Find where the given text appears and provide that cell's center as (x, y) coordinate. 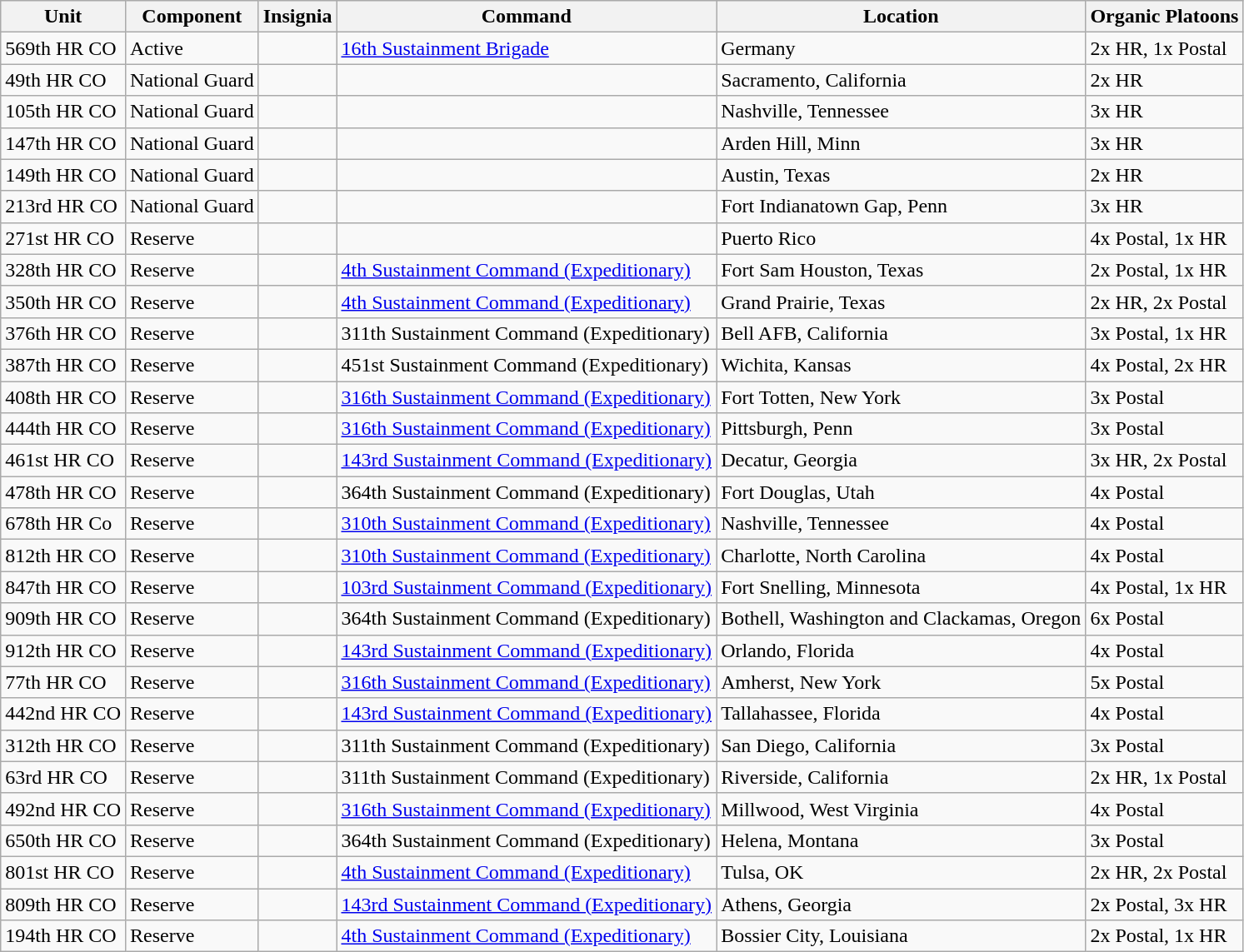
49th HR CO (63, 80)
Charlotte, North Carolina (902, 556)
492nd HR CO (63, 809)
Germany (902, 48)
408th HR CO (63, 397)
Athens, Georgia (902, 904)
Organic Platoons (1165, 17)
Component (192, 17)
Fort Douglas, Utah (902, 492)
Unit (63, 17)
809th HR CO (63, 904)
Sacramento, California (902, 80)
478th HR CO (63, 492)
6x Postal (1165, 619)
Orlando, Florida (902, 650)
Fort Sam Houston, Texas (902, 270)
Millwood, West Virginia (902, 809)
Fort Indianatown Gap, Penn (902, 207)
3x Postal, 1x HR (1165, 333)
569th HR CO (63, 48)
149th HR CO (63, 175)
63rd HR CO (63, 777)
Fort Totten, New York (902, 397)
Insignia (297, 17)
103rd Sustainment Command (Expeditionary) (527, 587)
105th HR CO (63, 112)
Helena, Montana (902, 840)
650th HR CO (63, 840)
801st HR CO (63, 872)
451st Sustainment Command (Expeditionary) (527, 365)
194th HR CO (63, 936)
77th HR CO (63, 682)
Bossier City, Louisiana (902, 936)
350th HR CO (63, 302)
2x Postal, 3x HR (1165, 904)
Austin, Texas (902, 175)
678th HR Co (63, 524)
San Diego, California (902, 745)
Arden Hill, Minn (902, 143)
909th HR CO (63, 619)
Tallahassee, Florida (902, 714)
Fort Snelling, Minnesota (902, 587)
442nd HR CO (63, 714)
Command (527, 17)
147th HR CO (63, 143)
Grand Prairie, Texas (902, 302)
376th HR CO (63, 333)
213rd HR CO (63, 207)
Tulsa, OK (902, 872)
3x HR, 2x Postal (1165, 461)
Location (902, 17)
912th HR CO (63, 650)
Decatur, Georgia (902, 461)
271st HR CO (63, 238)
Bell AFB, California (902, 333)
812th HR CO (63, 556)
Puerto Rico (902, 238)
328th HR CO (63, 270)
Pittsburgh, Penn (902, 429)
Bothell, Washington and Clackamas, Oregon (902, 619)
Riverside, California (902, 777)
847th HR CO (63, 587)
4x Postal, 2x HR (1165, 365)
5x Postal (1165, 682)
387th HR CO (63, 365)
312th HR CO (63, 745)
Amherst, New York (902, 682)
Wichita, Kansas (902, 365)
16th Sustainment Brigade (527, 48)
Active (192, 48)
444th HR CO (63, 429)
461st HR CO (63, 461)
